Provide the (X, Y) coordinate of the cell's center where the given text is located.  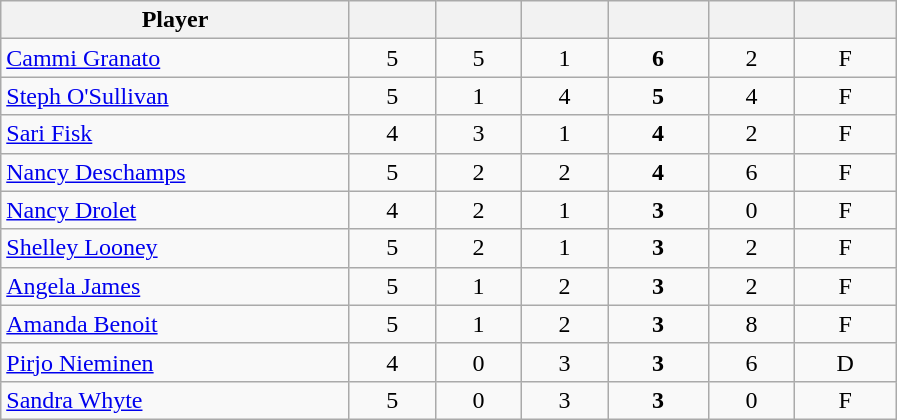
Nancy Drolet (176, 210)
Nancy Deschamps (176, 172)
Steph O'Sullivan (176, 96)
Player (176, 20)
Angela James (176, 286)
Amanda Benoit (176, 324)
Shelley Looney (176, 248)
Cammi Granato (176, 58)
D (846, 362)
Sandra Whyte (176, 400)
Sari Fisk (176, 134)
Pirjo Nieminen (176, 362)
8 (752, 324)
